Return the (x, y) coordinate for the center point of the cell that contains the specified text.  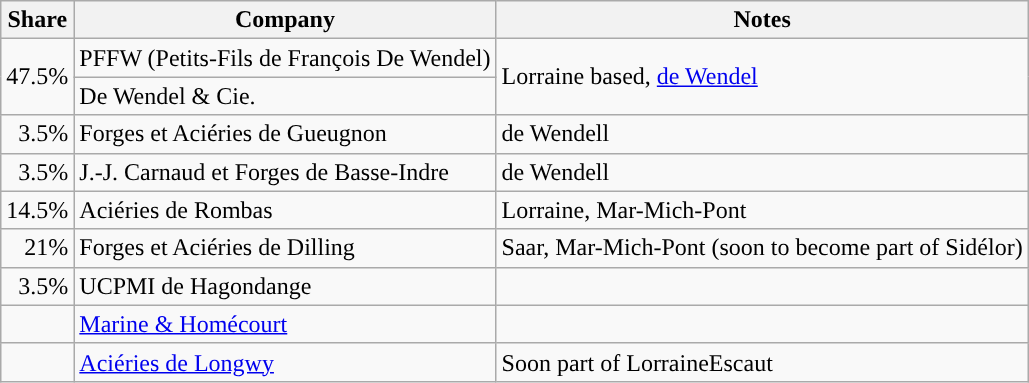
Lorraine based, de Wendel (762, 77)
Lorraine, Mar-Mich-Pont (762, 210)
Forges et Aciéries de Gueugnon (285, 134)
14.5% (38, 210)
Forges et Aciéries de Dilling (285, 248)
Company (285, 20)
Marine & Homécourt (285, 324)
21% (38, 248)
Notes (762, 20)
Saar, Mar-Mich-Pont (soon to become part of Sidélor) (762, 248)
De Wendel & Cie. (285, 96)
Aciéries de Longwy (285, 362)
47.5% (38, 77)
J.-J. Carnaud et Forges de Basse-Indre (285, 172)
Share (38, 20)
Soon part of LorraineEscaut (762, 362)
Aciéries de Rombas (285, 210)
UCPMI de Hagondange (285, 286)
PFFW (Petits-Fils de François De Wendel) (285, 58)
